Find where the given text appears and provide that cell's center as (x, y) coordinate. 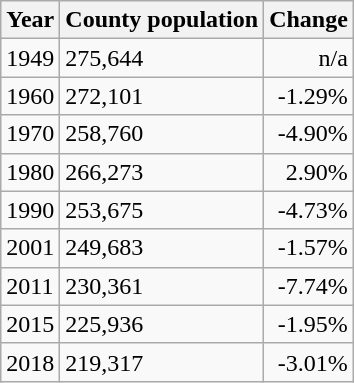
1949 (30, 58)
2018 (30, 362)
253,675 (162, 210)
1990 (30, 210)
258,760 (162, 134)
275,644 (162, 58)
219,317 (162, 362)
249,683 (162, 248)
2.90% (309, 172)
Year (30, 20)
-1.29% (309, 96)
225,936 (162, 324)
-4.73% (309, 210)
-4.90% (309, 134)
n/a (309, 58)
-3.01% (309, 362)
272,101 (162, 96)
2011 (30, 286)
1970 (30, 134)
-7.74% (309, 286)
2001 (30, 248)
Change (309, 20)
1980 (30, 172)
2015 (30, 324)
-1.95% (309, 324)
1960 (30, 96)
266,273 (162, 172)
-1.57% (309, 248)
County population (162, 20)
230,361 (162, 286)
